Extract the [x, y] coordinate from the center of the cell holding the provided text.  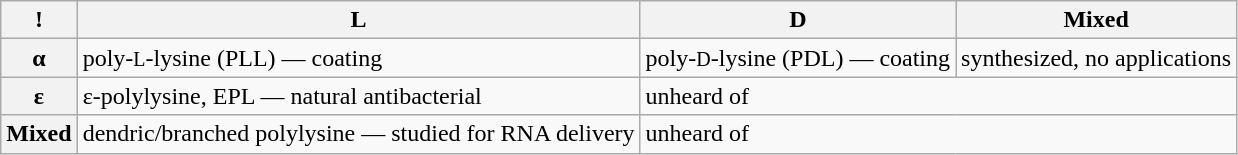
poly-D-lysine (PDL) — coating [798, 58]
L [358, 20]
α [39, 58]
ε [39, 96]
poly-L-lysine (PLL) — coating [358, 58]
ε-polylysine, EPL — natural antibacterial [358, 96]
D [798, 20]
dendric/branched polylysine — studied for RNA delivery [358, 134]
synthesized, no applications [1096, 58]
! [39, 20]
